Detect which cell encompasses the target text, then output its (x, y) center coordinate. 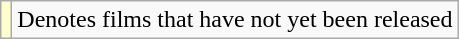
Denotes films that have not yet been released (235, 20)
